Detect which cell encompasses the target text, then output its [x, y] center coordinate. 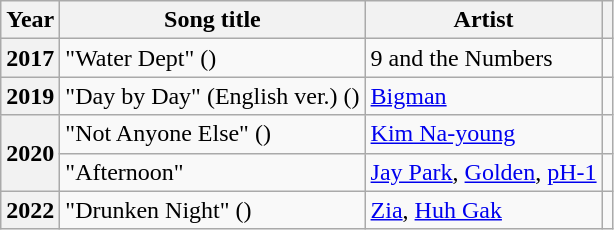
"Day by Day" (English ver.) () [212, 96]
Bigman [484, 96]
2022 [30, 210]
"Water Dept" () [212, 58]
"Not Anyone Else" () [212, 134]
2020 [30, 153]
Kim Na-young [484, 134]
9 and the Numbers [484, 58]
Year [30, 20]
Jay Park, Golden, pH-1 [484, 172]
2019 [30, 96]
Zia, Huh Gak [484, 210]
2017 [30, 58]
"Drunken Night" () [212, 210]
Song title [212, 20]
"Afternoon" [212, 172]
Artist [484, 20]
